Return [X, Y] of the center of cell containing provided text 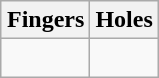
Fingers [45, 20]
Holes [124, 20]
